Find where the given text appears and provide that cell's center as (x, y) coordinate. 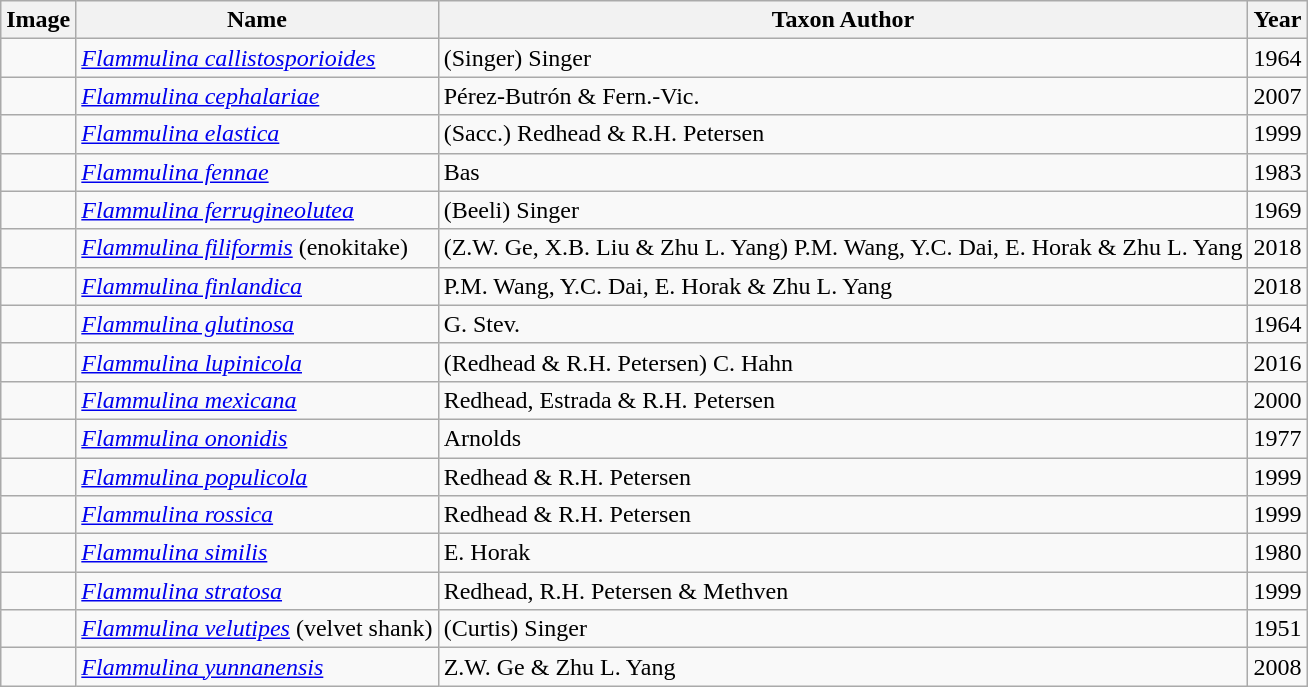
Flammulina ononidis (257, 438)
2008 (1278, 667)
Year (1278, 20)
Flammulina elastica (257, 134)
Flammulina ferrugineolutea (257, 210)
Name (257, 20)
2007 (1278, 96)
(Redhead & R.H. Petersen) C. Hahn (843, 362)
Flammulina fennae (257, 172)
Image (38, 20)
Flammulina rossica (257, 515)
Flammulina yunnanensis (257, 667)
(Beeli) Singer (843, 210)
E. Horak (843, 553)
Flammulina similis (257, 553)
(Singer) Singer (843, 58)
Pérez-Butrón & Fern.-Vic. (843, 96)
1983 (1278, 172)
Arnolds (843, 438)
Flammulina stratosa (257, 591)
Flammulina callistosporioides (257, 58)
Flammulina cephalariae (257, 96)
Z.W. Ge & Zhu L. Yang (843, 667)
P.M. Wang, Y.C. Dai, E. Horak & Zhu L. Yang (843, 286)
Flammulina velutipes (velvet shank) (257, 629)
(Curtis) Singer (843, 629)
1977 (1278, 438)
2000 (1278, 400)
1969 (1278, 210)
(Z.W. Ge, X.B. Liu & Zhu L. Yang) P.M. Wang, Y.C. Dai, E. Horak & Zhu L. Yang (843, 248)
Flammulina lupinicola (257, 362)
Redhead, Estrada & R.H. Petersen (843, 400)
1951 (1278, 629)
1980 (1278, 553)
Bas (843, 172)
G. Stev. (843, 324)
2016 (1278, 362)
Flammulina filiformis (enokitake) (257, 248)
Flammulina mexicana (257, 400)
Taxon Author (843, 20)
Flammulina finlandica (257, 286)
(Sacc.) Redhead & R.H. Petersen (843, 134)
Flammulina glutinosa (257, 324)
Flammulina populicola (257, 477)
Redhead, R.H. Petersen & Methven (843, 591)
